Find where the given text appears and provide that cell's center as (x, y) coordinate. 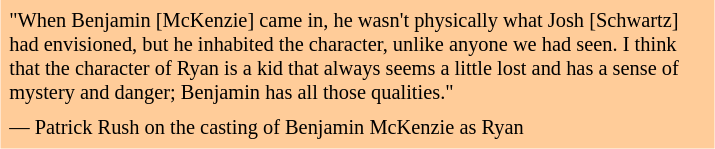
— Patrick Rush on the casting of Benjamin McKenzie as Ryan (358, 128)
